Return (X, Y) of the center of cell containing provided text 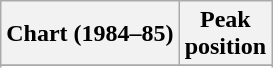
Chart (1984–85) (90, 34)
Peakposition (225, 34)
